Return the (x, y) coordinate for the center point of the cell that contains the specified text.  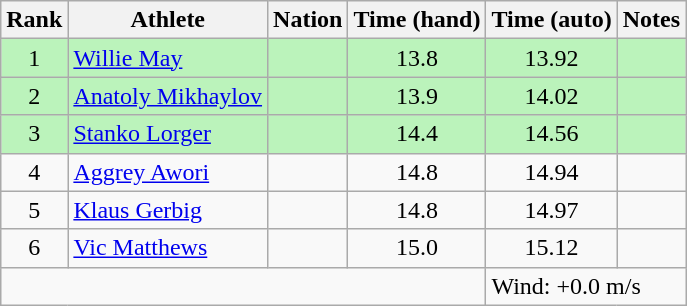
14.4 (417, 134)
Nation (308, 20)
Stanko Lorger (168, 134)
14.56 (552, 134)
6 (34, 248)
Willie May (168, 58)
Wind: +0.0 m/s (586, 286)
Vic Matthews (168, 248)
1 (34, 58)
15.0 (417, 248)
14.94 (552, 172)
Time (auto) (552, 20)
Rank (34, 20)
13.9 (417, 96)
Athlete (168, 20)
Klaus Gerbig (168, 210)
4 (34, 172)
14.02 (552, 96)
Notes (651, 20)
3 (34, 134)
14.97 (552, 210)
13.8 (417, 58)
13.92 (552, 58)
15.12 (552, 248)
5 (34, 210)
2 (34, 96)
Anatoly Mikhaylov (168, 96)
Time (hand) (417, 20)
Aggrey Awori (168, 172)
